Capture the cell that displays the provided text and extract its [x, y] central coordinate. 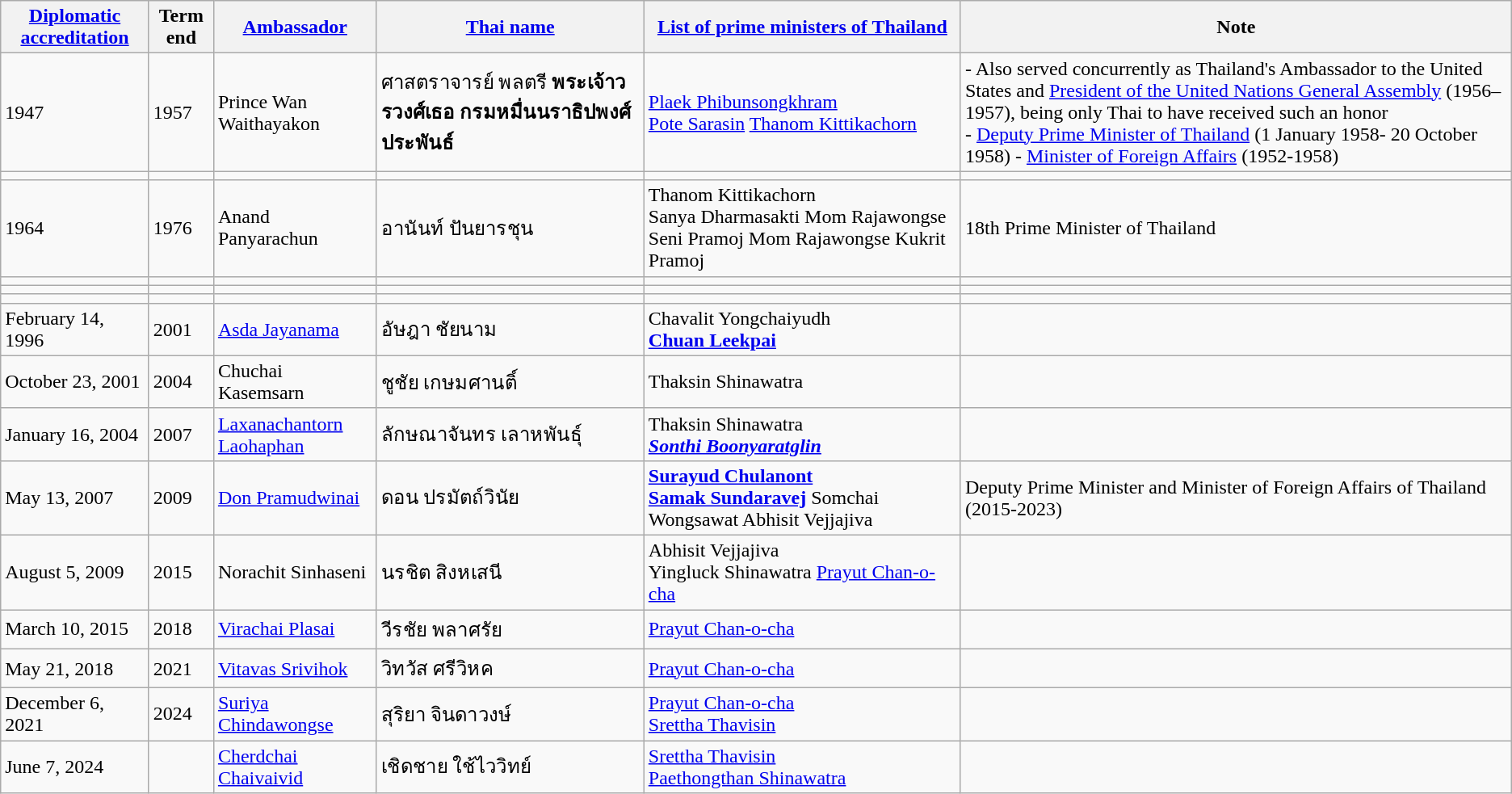
May 21, 2018 [75, 669]
Thanom KittikachornSanya Dharmasakti Mom Rajawongse Seni Pramoj Mom Rajawongse Kukrit Pramoj [802, 228]
2021 [181, 669]
Plaek PhibunsongkhramPote Sarasin Thanom Kittikachorn [802, 112]
1947 [75, 112]
2004 [181, 381]
2024 [181, 714]
Srettha ThavisinPaethongthan Shinawatra [802, 767]
October 23, 2001 [75, 381]
December 6, 2021 [75, 714]
เชิดชาย ใช้ไววิทย์ [510, 767]
June 7, 2024 [75, 767]
Prince Wan Waithayakon [295, 112]
18th Prime Minister of Thailand [1236, 228]
Laxanachantorn Laohaphan [295, 435]
2007 [181, 435]
Thaksin Shinawatra [802, 381]
Prayut Chan-o-chaSrettha Thavisin [802, 714]
Suriya Chindawongse [295, 714]
February 14, 1996 [75, 330]
วิทวัส ศรีวิหค [510, 669]
Anand Panyarachun [295, 228]
March 10, 2015 [75, 628]
Term end [181, 27]
อัษฎา ชัยนาม [510, 330]
Chavalit YongchaiyudhChuan Leekpai [802, 330]
Asda Jayanama [295, 330]
ศาสตราจารย์ พลตรี พระเจ้าวรวงศ์เธอ กรมหมื่นนราธิปพงศ์ประพันธ์ [510, 112]
1957 [181, 112]
List of prime ministers of Thailand [802, 27]
Chuchai Kasemsarn [295, 381]
2018 [181, 628]
Thai name [510, 27]
Ambassador [295, 27]
ดอน ปรมัตถ์วินัย [510, 498]
ลักษณาจันทร เลาหพันธุ์ [510, 435]
Diplomatic accreditation [75, 27]
2001 [181, 330]
Thaksin ShinawatraSonthi Boonyaratglin [802, 435]
นรชิต สิงหเสนี [510, 572]
Cherdchai Chaivaivid [295, 767]
Note [1236, 27]
Surayud ChulanontSamak Sundaravej Somchai Wongsawat Abhisit Vejjajiva [802, 498]
Deputy Prime Minister and Minister of Foreign Affairs of Thailand (2015-2023) [1236, 498]
May 13, 2007 [75, 498]
Norachit Sinhaseni [295, 572]
สุริยา จินดาวงษ์ [510, 714]
Abhisit VejjajivaYingluck Shinawatra Prayut Chan-o-cha [802, 572]
วีรชัย พลาศรัย [510, 628]
Don Pramudwinai [295, 498]
Vitavas Srivihok [295, 669]
August 5, 2009 [75, 572]
1964 [75, 228]
อานันท์ ปันยารชุน [510, 228]
January 16, 2004 [75, 435]
Virachai Plasai [295, 628]
2015 [181, 572]
ชูชัย เกษมศานติ์ [510, 381]
1976 [181, 228]
2009 [181, 498]
